Scan for the cell matching the given text and deliver its [X, Y] coordinate at center. 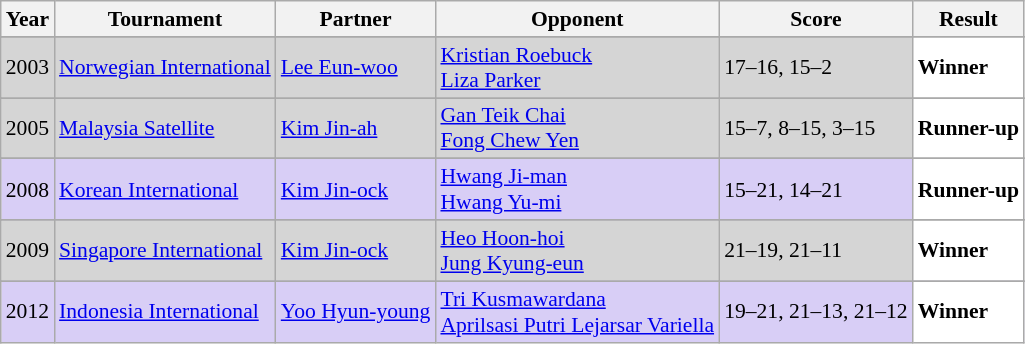
2005 [28, 128]
2008 [28, 190]
Kim Jin-ah [356, 128]
Year [28, 19]
2009 [28, 250]
Result [968, 19]
Norwegian International [165, 68]
Partner [356, 19]
Heo Hoon-hoi Jung Kyung-eun [577, 250]
2012 [28, 312]
17–16, 15–2 [816, 68]
Gan Teik Chai Fong Chew Yen [577, 128]
Lee Eun-woo [356, 68]
Yoo Hyun-young [356, 312]
2003 [28, 68]
Hwang Ji-man Hwang Yu-mi [577, 190]
Tri Kusmawardana Aprilsasi Putri Lejarsar Variella [577, 312]
21–19, 21–11 [816, 250]
Kristian Roebuck Liza Parker [577, 68]
Malaysia Satellite [165, 128]
Indonesia International [165, 312]
Opponent [577, 19]
Score [816, 19]
Korean International [165, 190]
15–21, 14–21 [816, 190]
15–7, 8–15, 3–15 [816, 128]
19–21, 21–13, 21–12 [816, 312]
Singapore International [165, 250]
Tournament [165, 19]
